Provide the (x, y) coordinate of the cell's center where the given text is located.  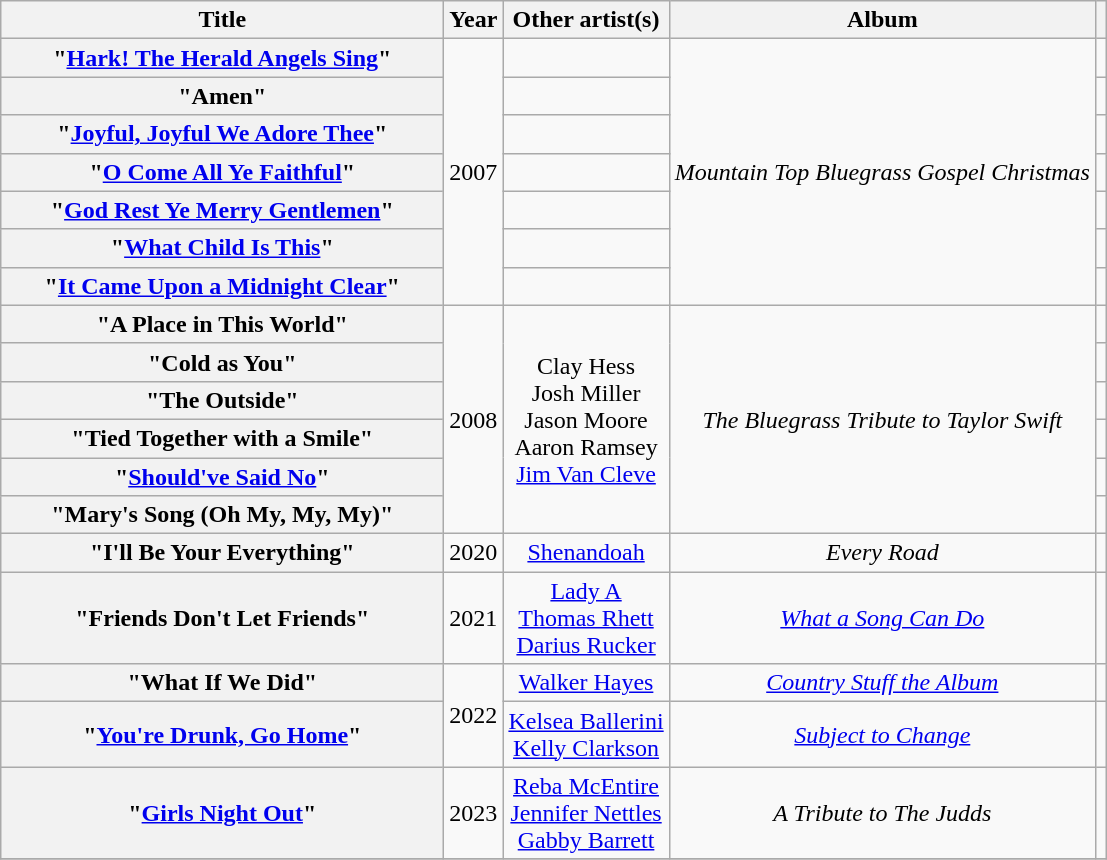
Every Road (882, 553)
Reba McEntireJennifer NettlesGabby Barrett (586, 813)
Other artist(s) (586, 20)
"Friends Don't Let Friends" (222, 618)
"Should've Said No" (222, 477)
"A Place in This World" (222, 324)
Shenandoah (586, 553)
"What If We Did" (222, 683)
"Hark! The Herald Angels Sing" (222, 58)
Title (222, 20)
2007 (474, 172)
"I'll Be Your Everything" (222, 553)
Clay HessJosh MillerJason MooreAaron RamseyJim Van Cleve (586, 419)
Country Stuff the Album (882, 683)
2020 (474, 553)
"You're Drunk, Go Home" (222, 734)
Year (474, 20)
2022 (474, 716)
Kelsea BalleriniKelly Clarkson (586, 734)
"O Come All Ye Faithful" (222, 172)
A Tribute to The Judds (882, 813)
"Amen" (222, 96)
"What Child Is This" (222, 248)
"God Rest Ye Merry Gentlemen" (222, 210)
2008 (474, 419)
Album (882, 20)
Lady AThomas RhettDarius Rucker (586, 618)
The Bluegrass Tribute to Taylor Swift (882, 419)
"Mary's Song (Oh My, My, My)" (222, 515)
"Joyful, Joyful We Adore Thee" (222, 134)
2021 (474, 618)
Walker Hayes (586, 683)
Subject to Change (882, 734)
What a Song Can Do (882, 618)
"Tied Together with a Smile" (222, 438)
"Cold as You" (222, 362)
Mountain Top Bluegrass Gospel Christmas (882, 172)
"Girls Night Out" (222, 813)
2023 (474, 813)
"The Outside" (222, 400)
"It Came Upon a Midnight Clear" (222, 286)
